Detect which cell encompasses the target text, then output its [X, Y] center coordinate. 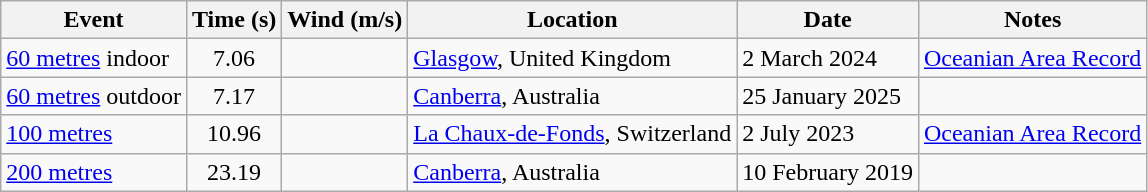
2 July 2023 [828, 134]
Glasgow, United Kingdom [572, 58]
200 metres [94, 172]
10 February 2019 [828, 172]
10.96 [234, 134]
Time (s) [234, 20]
60 metres outdoor [94, 96]
7.06 [234, 58]
60 metres indoor [94, 58]
2 March 2024 [828, 58]
7.17 [234, 96]
Date [828, 20]
100 metres [94, 134]
Event [94, 20]
La Chaux-de-Fonds, Switzerland [572, 134]
Location [572, 20]
Wind (m/s) [345, 20]
23.19 [234, 172]
Notes [1032, 20]
25 January 2025 [828, 96]
